Return the [X, Y] coordinate for the center point of the cell that contains the specified text.  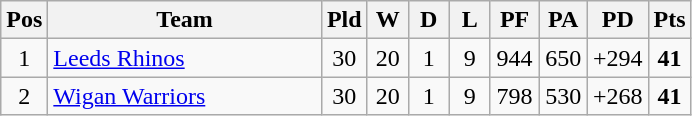
Pos [24, 20]
L [470, 20]
D [428, 20]
PA [564, 20]
798 [514, 96]
2 [24, 96]
W [388, 20]
+294 [618, 58]
+268 [618, 96]
Team [185, 20]
944 [514, 58]
Wigan Warriors [185, 96]
PD [618, 20]
650 [564, 58]
PF [514, 20]
Pts [670, 20]
Leeds Rhinos [185, 58]
Pld [344, 20]
530 [564, 96]
